Search for the cell housing the specified text and yield its (x, y) center coordinate. 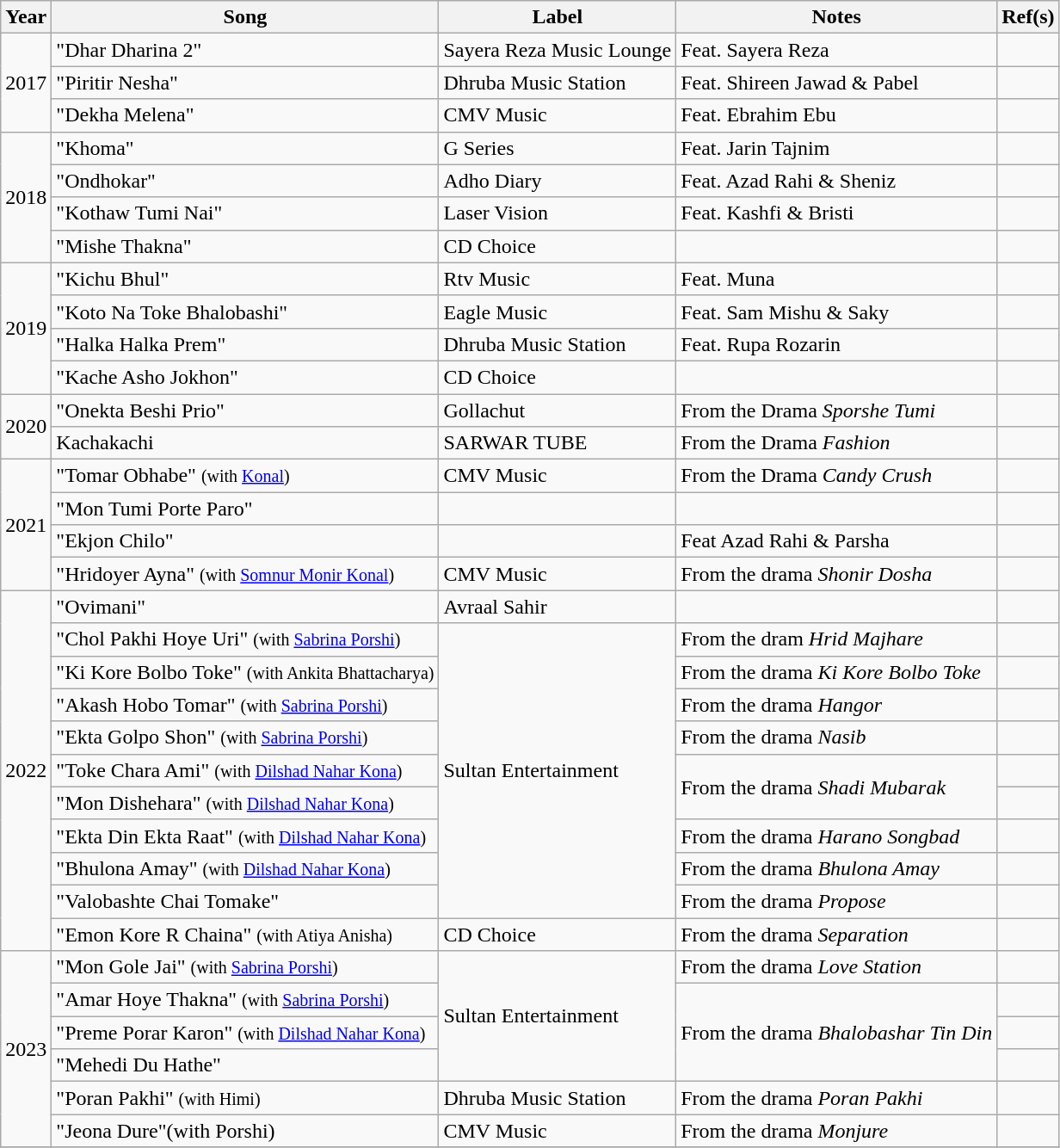
Label (558, 17)
From the drama Shadi Mubarak (836, 787)
"Mishe Thakna" (245, 246)
"Amar Hoye Thakna" (with Sabrina Porshi) (245, 1000)
"Khoma" (245, 148)
2020 (26, 427)
"Bhulona Amay" (with Dilshad Nahar Kona) (245, 868)
From the drama Bhalobashar Tin Din (836, 1033)
From the Drama Fashion (836, 443)
Feat. Sam Mishu & Saky (836, 312)
Feat. Kashfi & Bristi (836, 213)
"Tomar Obhabe" (with Konal) (245, 476)
"Jeona Dure"(with Porshi) (245, 1131)
Feat. Shireen Jawad & Pabel (836, 83)
Feat. Sayera Reza (836, 50)
"Dhar Dharina 2" (245, 50)
From the drama Monjure (836, 1131)
Song (245, 17)
Feat Azad Rahi & Parsha (836, 541)
From the dram Hrid Majhare (836, 639)
"Kichu Bhul" (245, 279)
"Piritir Nesha" (245, 83)
2018 (26, 197)
"Mon Tumi Porte Paro" (245, 509)
From the drama Bhulona Amay (836, 868)
Year (26, 17)
Notes (836, 17)
From the drama Separation (836, 934)
"Halka Halka Prem" (245, 344)
Feat. Rupa Rozarin (836, 344)
"Mehedi Du Hathe" (245, 1065)
From the drama Hangor (836, 705)
Rtv Music (558, 279)
From the drama Love Station (836, 967)
Feat. Muna (836, 279)
Feat. Jarin Tajnim (836, 148)
Gollachut (558, 410)
"Mon Dishehara" (with Dilshad Nahar Kona) (245, 803)
G Series (558, 148)
Feat. Ebrahim Ebu (836, 115)
Sayera Reza Music Lounge (558, 50)
From the drama Nasib (836, 738)
Eagle Music (558, 312)
"Valobashte Chai Tomake" (245, 901)
"Koto Na Toke Bhalobashi" (245, 312)
From the drama Poran Pakhi (836, 1098)
Feat. Azad Rahi & Sheniz (836, 181)
2023 (26, 1049)
"Onekta Beshi Prio" (245, 410)
"Emon Kore R Chaina" (with Atiya Anisha) (245, 934)
From the Drama Candy Crush (836, 476)
"Ki Kore Bolbo Toke" (with Ankita Bhattacharya) (245, 672)
"Kothaw Tumi Nai" (245, 213)
Ref(s) (1028, 17)
"Ekta Golpo Shon" (with Sabrina Porshi) (245, 738)
2021 (26, 525)
"Preme Porar Karon" (with Dilshad Nahar Kona) (245, 1033)
Laser Vision (558, 213)
"Ovimani" (245, 607)
2019 (26, 328)
"Dekha Melena" (245, 115)
"Ekjon Chilo" (245, 541)
"Kache Asho Jokhon" (245, 377)
"Akash Hobo Tomar" (with Sabrina Porshi) (245, 705)
"Poran Pakhi" (with Himi) (245, 1098)
Adho Diary (558, 181)
From the Drama Sporshe Tumi (836, 410)
From the drama Ki Kore Bolbo Toke (836, 672)
"Chol Pakhi Hoye Uri" (with Sabrina Porshi) (245, 639)
2022 (26, 771)
From the drama Shonir Dosha (836, 574)
Avraal Sahir (558, 607)
"Ekta Din Ekta Raat" (with Dilshad Nahar Kona) (245, 836)
From the drama Harano Songbad (836, 836)
"Hridoyer Ayna" (with Somnur Monir Konal) (245, 574)
SARWAR TUBE (558, 443)
"Toke Chara Ami" (with Dilshad Nahar Kona) (245, 770)
Kachakachi (245, 443)
From the drama Propose (836, 901)
"Ondhokar" (245, 181)
2017 (26, 83)
"Mon Gole Jai" (with Sabrina Porshi) (245, 967)
